Provide the (x, y) coordinate of the cell's center where the given text is located.  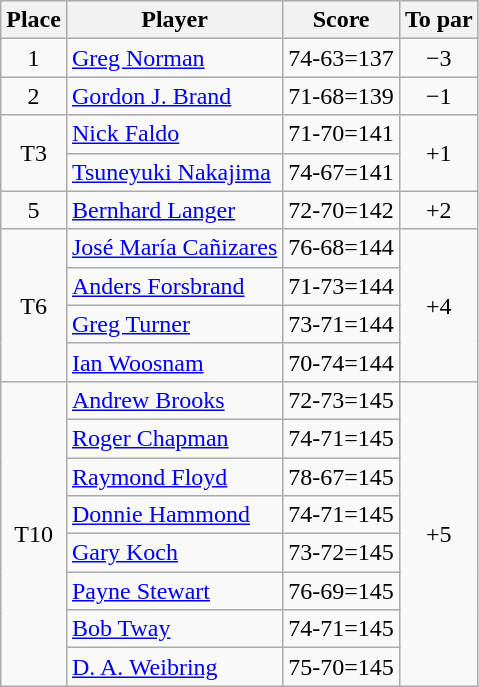
Andrew Brooks (174, 400)
Payne Stewart (174, 591)
Nick Faldo (174, 134)
76-68=144 (342, 248)
D. A. Weibring (174, 667)
72-73=145 (342, 400)
2 (34, 96)
73-71=144 (342, 324)
71-70=141 (342, 134)
Donnie Hammond (174, 515)
+1 (438, 153)
73-72=145 (342, 553)
T10 (34, 533)
74-63=137 (342, 58)
74-67=141 (342, 172)
Score (342, 20)
José María Cañizares (174, 248)
To par (438, 20)
Greg Turner (174, 324)
71-68=139 (342, 96)
Greg Norman (174, 58)
1 (34, 58)
Gary Koch (174, 553)
76-69=145 (342, 591)
−3 (438, 58)
78-67=145 (342, 477)
+5 (438, 533)
5 (34, 210)
+2 (438, 210)
75-70=145 (342, 667)
Bob Tway (174, 629)
+4 (438, 305)
Bernhard Langer (174, 210)
T6 (34, 305)
71-73=144 (342, 286)
Roger Chapman (174, 438)
Tsuneyuki Nakajima (174, 172)
Player (174, 20)
Gordon J. Brand (174, 96)
Anders Forsbrand (174, 286)
Raymond Floyd (174, 477)
70-74=144 (342, 362)
T3 (34, 153)
Place (34, 20)
Ian Woosnam (174, 362)
72-70=142 (342, 210)
−1 (438, 96)
